Pinpoint the cell where the given text exists, returning its [x, y] midpoint coordinate. 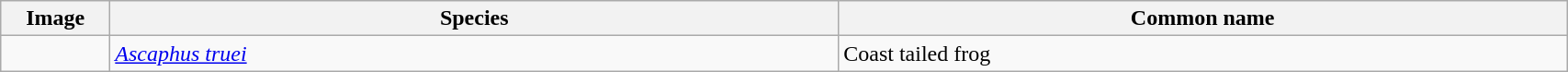
Species [474, 18]
Coast tailed frog [1203, 54]
Image [55, 18]
Common name [1203, 18]
Ascaphus truei [474, 54]
